Pinpoint the cell where the given text exists, returning its [X, Y] midpoint coordinate. 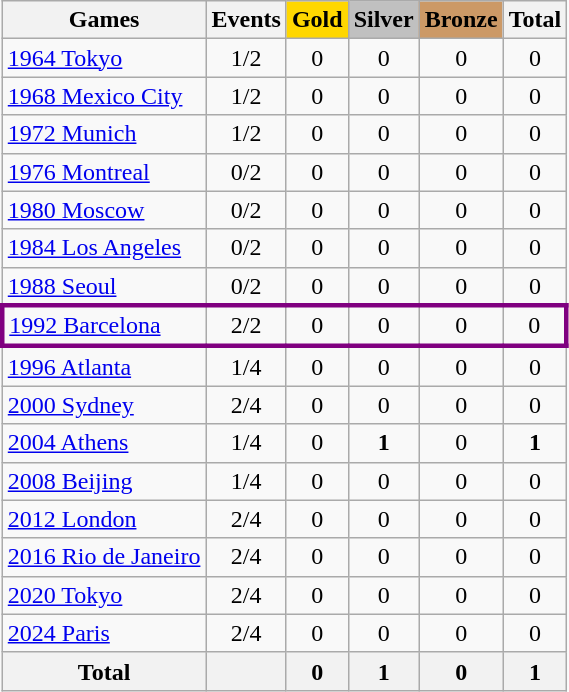
2/2 [246, 326]
1984 Los Angeles [104, 248]
Events [246, 20]
Games [104, 20]
Bronze [461, 20]
1996 Atlanta [104, 366]
2004 Athens [104, 443]
2016 Rio de Janeiro [104, 557]
1964 Tokyo [104, 58]
Silver [384, 20]
1980 Moscow [104, 210]
Gold [317, 20]
2000 Sydney [104, 405]
1968 Mexico City [104, 96]
2008 Beijing [104, 481]
2024 Paris [104, 633]
1972 Munich [104, 134]
1976 Montreal [104, 172]
2012 London [104, 519]
2020 Tokyo [104, 595]
1988 Seoul [104, 286]
1992 Barcelona [104, 326]
